Detect which cell encompasses the target text, then output its [x, y] center coordinate. 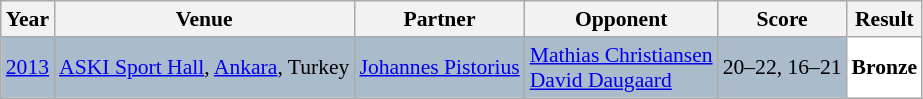
Bronze [885, 68]
Mathias Christiansen David Daugaard [622, 68]
20–22, 16–21 [782, 68]
Score [782, 19]
Partner [439, 19]
Opponent [622, 19]
Result [885, 19]
Venue [204, 19]
Johannes Pistorius [439, 68]
Year [28, 19]
2013 [28, 68]
ASKI Sport Hall, Ankara, Turkey [204, 68]
